Provide the (x, y) coordinate of the cell's center where the given text is located.  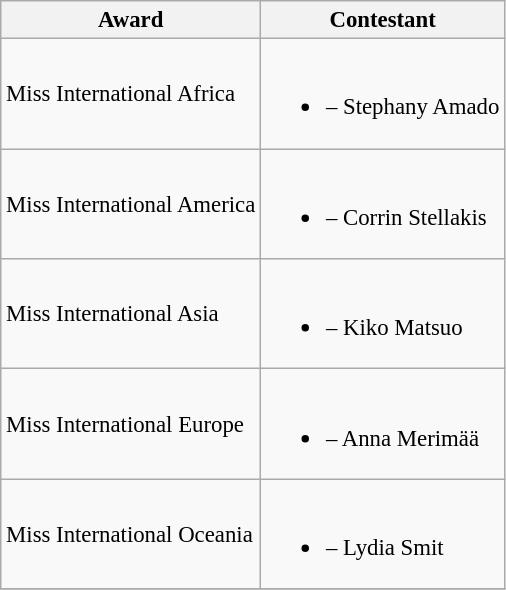
Miss International Asia (131, 314)
– Kiko Matsuo (383, 314)
– Anna Merimää (383, 424)
Miss International Oceania (131, 534)
Miss International America (131, 204)
– Stephany Amado (383, 94)
Miss International Africa (131, 94)
Miss International Europe (131, 424)
Contestant (383, 20)
– Corrin Stellakis (383, 204)
– Lydia Smit (383, 534)
Award (131, 20)
